From the cell containing the given text, extract its center point as [X, Y] coordinate. 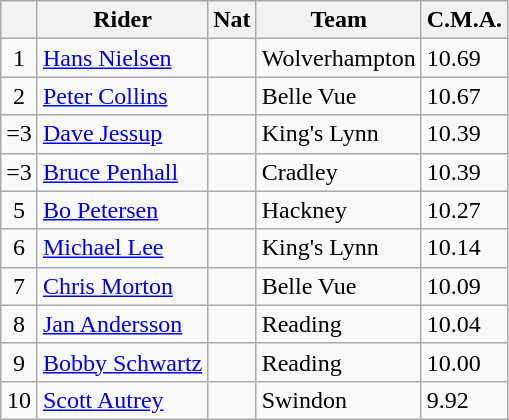
Michael Lee [122, 248]
1 [20, 58]
Nat [232, 20]
Scott Autrey [122, 400]
10.04 [464, 324]
10.27 [464, 210]
Rider [122, 20]
7 [20, 286]
6 [20, 248]
Cradley [338, 172]
10.09 [464, 286]
Jan Andersson [122, 324]
Swindon [338, 400]
8 [20, 324]
10.00 [464, 362]
Hans Nielsen [122, 58]
9.92 [464, 400]
10.69 [464, 58]
Peter Collins [122, 96]
2 [20, 96]
5 [20, 210]
10.14 [464, 248]
Bruce Penhall [122, 172]
C.M.A. [464, 20]
Bo Petersen [122, 210]
Dave Jessup [122, 134]
Team [338, 20]
Wolverhampton [338, 58]
10.67 [464, 96]
10 [20, 400]
Bobby Schwartz [122, 362]
9 [20, 362]
Hackney [338, 210]
Chris Morton [122, 286]
